Locate the cell with the specified text and output its (x, y) center coordinate. 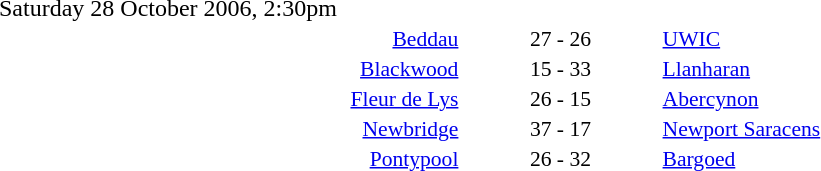
37 - 17 (560, 128)
26 - 15 (560, 98)
27 - 26 (560, 38)
15 - 33 (560, 68)
